Provide the (x, y) coordinate of the cell's center where the given text is located.  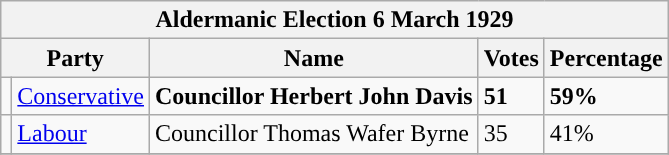
Aldermanic Election 6 March 1929 (334, 20)
Votes (511, 58)
Party (76, 58)
Councillor Thomas Wafer Byrne (314, 134)
51 (511, 96)
Percentage (606, 58)
Councillor Herbert John Davis (314, 96)
35 (511, 134)
59% (606, 96)
Labour (81, 134)
41% (606, 134)
Name (314, 58)
Conservative (81, 96)
